Pinpoint the cell where the given text exists, returning its (x, y) midpoint coordinate. 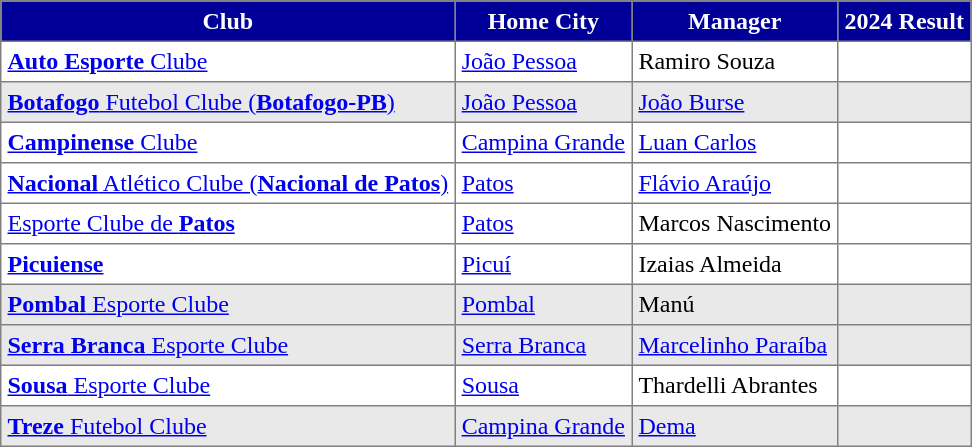
Nacional Atlético Clube (Nacional de Patos) (228, 183)
Home City (544, 21)
Club (228, 21)
Sousa (544, 385)
Auto Esporte Clube (228, 61)
Serra Branca Esporte Clube (228, 345)
Flávio Araújo (735, 183)
2024 Result (904, 21)
Dema (735, 426)
Pombal Esporte Clube (228, 304)
Esporte Clube de Patos (228, 223)
Treze Futebol Clube (228, 426)
Marcos Nascimento (735, 223)
Serra Branca (544, 345)
Campinense Clube (228, 142)
Ramiro Souza (735, 61)
Marcelinho Paraíba (735, 345)
Luan Carlos (735, 142)
Thardelli Abrantes (735, 385)
Pombal (544, 304)
Botafogo Futebol Clube (Botafogo-PB) (228, 102)
Manú (735, 304)
Sousa Esporte Clube (228, 385)
João Burse (735, 102)
Manager (735, 21)
Izaias Almeida (735, 264)
Picuiense (228, 264)
Picuí (544, 264)
